Provide the (x, y) coordinate of the cell's center where the given text is located.  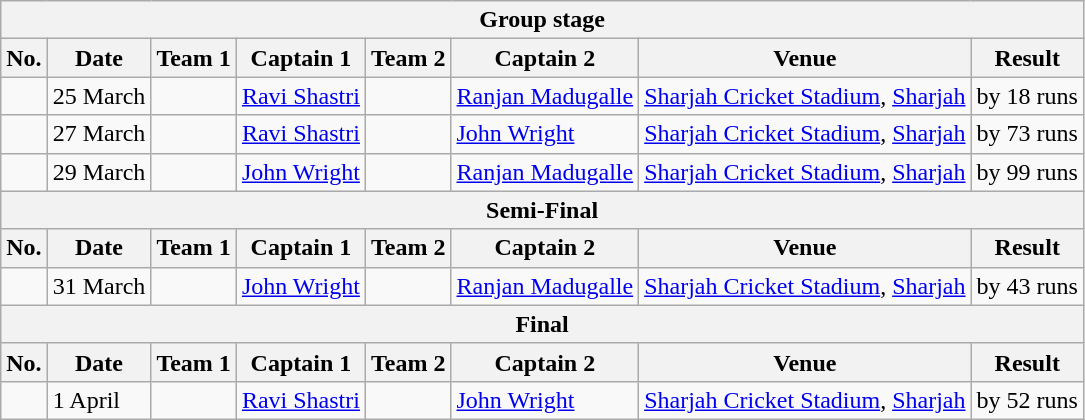
25 March (99, 96)
by 52 runs (1027, 400)
29 March (99, 172)
by 73 runs (1027, 134)
by 18 runs (1027, 96)
by 99 runs (1027, 172)
Final (542, 324)
Semi-Final (542, 210)
1 April (99, 400)
31 March (99, 286)
27 March (99, 134)
Group stage (542, 20)
by 43 runs (1027, 286)
